Pinpoint the cell where the given text exists, returning its (x, y) midpoint coordinate. 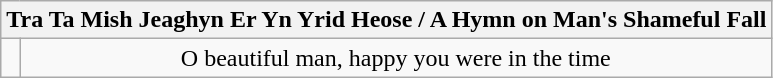
Tra Ta Mish Jeaghyn Er Yn Yrid Heose / A Hymn on Man's Shameful Fall (386, 20)
O beautiful man, happy you were in the time (396, 58)
